Find where the given text appears and provide that cell's center as [X, Y] coordinate. 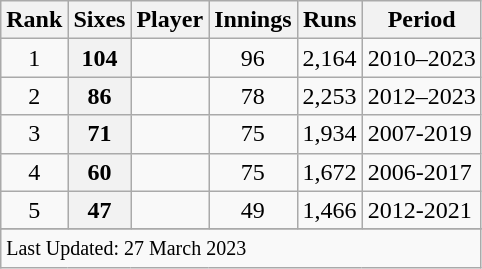
Last Updated: 27 March 2023 [241, 248]
96 [253, 58]
2007-2019 [422, 134]
Runs [330, 20]
Sixes [100, 20]
71 [100, 134]
Innings [253, 20]
Period [422, 20]
3 [34, 134]
Player [170, 20]
47 [100, 210]
2006-2017 [422, 172]
2 [34, 96]
5 [34, 210]
104 [100, 58]
1,934 [330, 134]
1,672 [330, 172]
78 [253, 96]
49 [253, 210]
4 [34, 172]
2012–2023 [422, 96]
2,164 [330, 58]
1,466 [330, 210]
60 [100, 172]
2012-2021 [422, 210]
2,253 [330, 96]
86 [100, 96]
2010–2023 [422, 58]
Rank [34, 20]
1 [34, 58]
